Return the [X, Y] coordinate for the center point of the cell that contains the specified text.  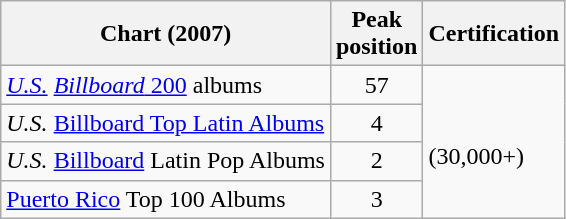
2 [376, 161]
Peakposition [376, 34]
(30,000+) [494, 142]
U.S. Billboard Latin Pop Albums [166, 161]
4 [376, 123]
U.S. Billboard 200 albums [166, 85]
Puerto Rico Top 100 Albums [166, 199]
Chart (2007) [166, 34]
U.S. Billboard Top Latin Albums [166, 123]
Certification [494, 34]
57 [376, 85]
3 [376, 199]
